Capture the cell that displays the provided text and extract its (X, Y) central coordinate. 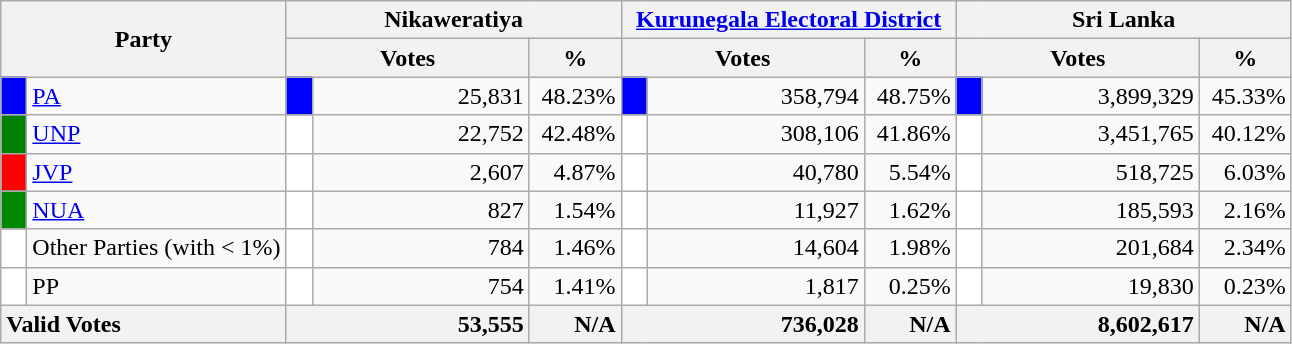
41.86% (910, 134)
48.23% (575, 96)
42.48% (575, 134)
JVP (156, 172)
11,927 (756, 210)
1.98% (910, 248)
8,602,617 (1078, 324)
2,607 (420, 172)
PP (156, 286)
1.41% (575, 286)
2.34% (1245, 248)
14,604 (756, 248)
Kurunegala Electoral District (788, 20)
518,725 (1090, 172)
0.25% (910, 286)
5.54% (910, 172)
1.54% (575, 210)
3,451,765 (1090, 134)
Party (144, 39)
4.87% (575, 172)
40,780 (756, 172)
40.12% (1245, 134)
Nikaweratiya (454, 20)
Valid Votes (144, 324)
NUA (156, 210)
22,752 (420, 134)
201,684 (1090, 248)
25,831 (420, 96)
Sri Lanka (1124, 20)
1.62% (910, 210)
0.23% (1245, 286)
53,555 (408, 324)
48.75% (910, 96)
6.03% (1245, 172)
Other Parties (with < 1%) (156, 248)
2.16% (1245, 210)
784 (420, 248)
UNP (156, 134)
3,899,329 (1090, 96)
185,593 (1090, 210)
PA (156, 96)
827 (420, 210)
308,106 (756, 134)
358,794 (756, 96)
19,830 (1090, 286)
1.46% (575, 248)
1,817 (756, 286)
754 (420, 286)
45.33% (1245, 96)
736,028 (742, 324)
